Identify which cell holds the provided text, then report its (x, y) central coordinate. 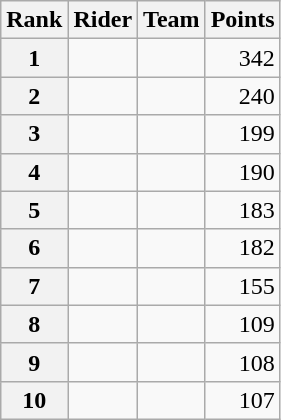
109 (242, 324)
4 (34, 172)
Rank (34, 20)
2 (34, 96)
Team (172, 20)
8 (34, 324)
183 (242, 210)
10 (34, 400)
Points (242, 20)
155 (242, 286)
342 (242, 58)
108 (242, 362)
6 (34, 248)
107 (242, 400)
3 (34, 134)
1 (34, 58)
5 (34, 210)
240 (242, 96)
7 (34, 286)
9 (34, 362)
Rider (103, 20)
199 (242, 134)
190 (242, 172)
182 (242, 248)
